Search for the cell housing the specified text and yield its (X, Y) center coordinate. 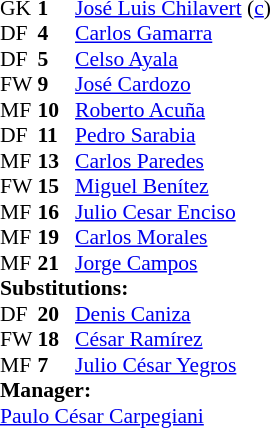
19 (57, 237)
16 (57, 212)
7 (57, 365)
13 (57, 161)
18 (57, 339)
5 (57, 59)
21 (57, 263)
9 (57, 85)
4 (57, 33)
15 (57, 187)
20 (57, 314)
10 (57, 110)
11 (57, 135)
